Search for the cell housing the specified text and yield its [X, Y] center coordinate. 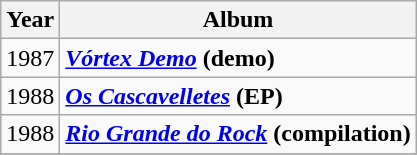
Year [30, 20]
Os Cascavelletes (EP) [238, 96]
Vórtex Demo (demo) [238, 58]
1987 [30, 58]
Rio Grande do Rock (compilation) [238, 134]
Album [238, 20]
